Search for the cell housing the specified text and yield its [X, Y] center coordinate. 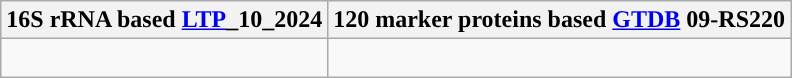
16S rRNA based LTP_10_2024 [164, 20]
120 marker proteins based GTDB 09-RS220 [560, 20]
